Provide the (x, y) coordinate of the cell's center where the given text is located.  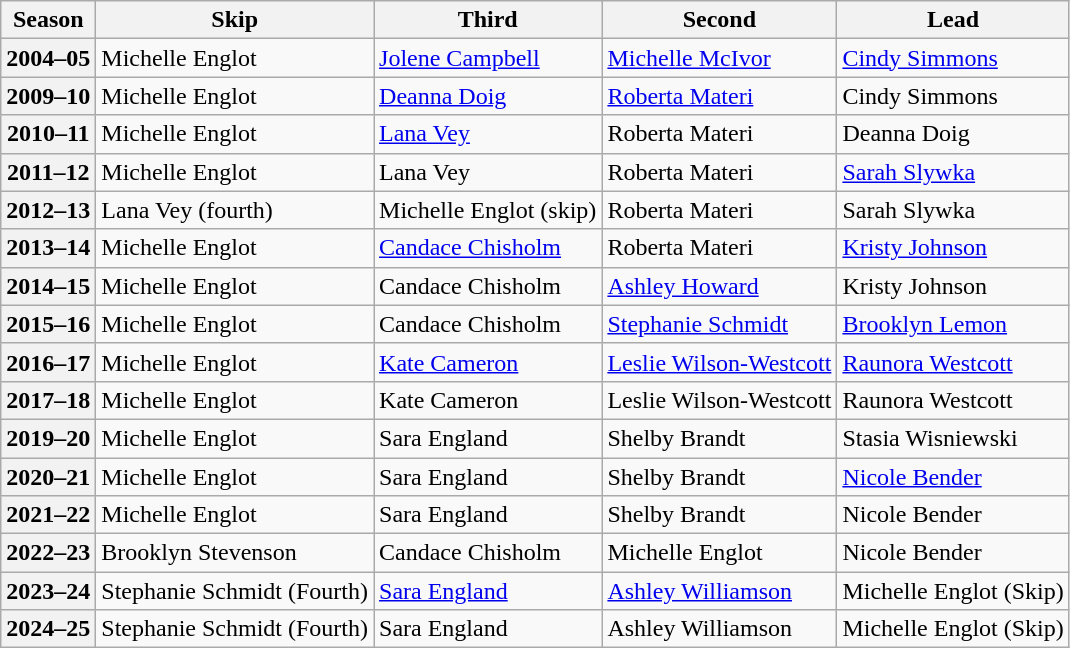
Michelle Englot (skip) (488, 210)
2015–16 (48, 324)
Jolene Campbell (488, 58)
2023–24 (48, 591)
2013–14 (48, 248)
Ashley Howard (720, 286)
Third (488, 20)
Skip (235, 20)
2024–25 (48, 629)
2011–12 (48, 172)
Brooklyn Stevenson (235, 553)
2004–05 (48, 58)
2016–17 (48, 362)
Brooklyn Lemon (953, 324)
2009–10 (48, 96)
Stasia Wisniewski (953, 438)
Stephanie Schmidt (720, 324)
Lana Vey (fourth) (235, 210)
2017–18 (48, 400)
2014–15 (48, 286)
2010–11 (48, 134)
2021–22 (48, 515)
2012–13 (48, 210)
2022–23 (48, 553)
Second (720, 20)
Lead (953, 20)
2019–20 (48, 438)
Season (48, 20)
2020–21 (48, 477)
Michelle McIvor (720, 58)
